Provide the (x, y) coordinate of the cell's center where the given text is located.  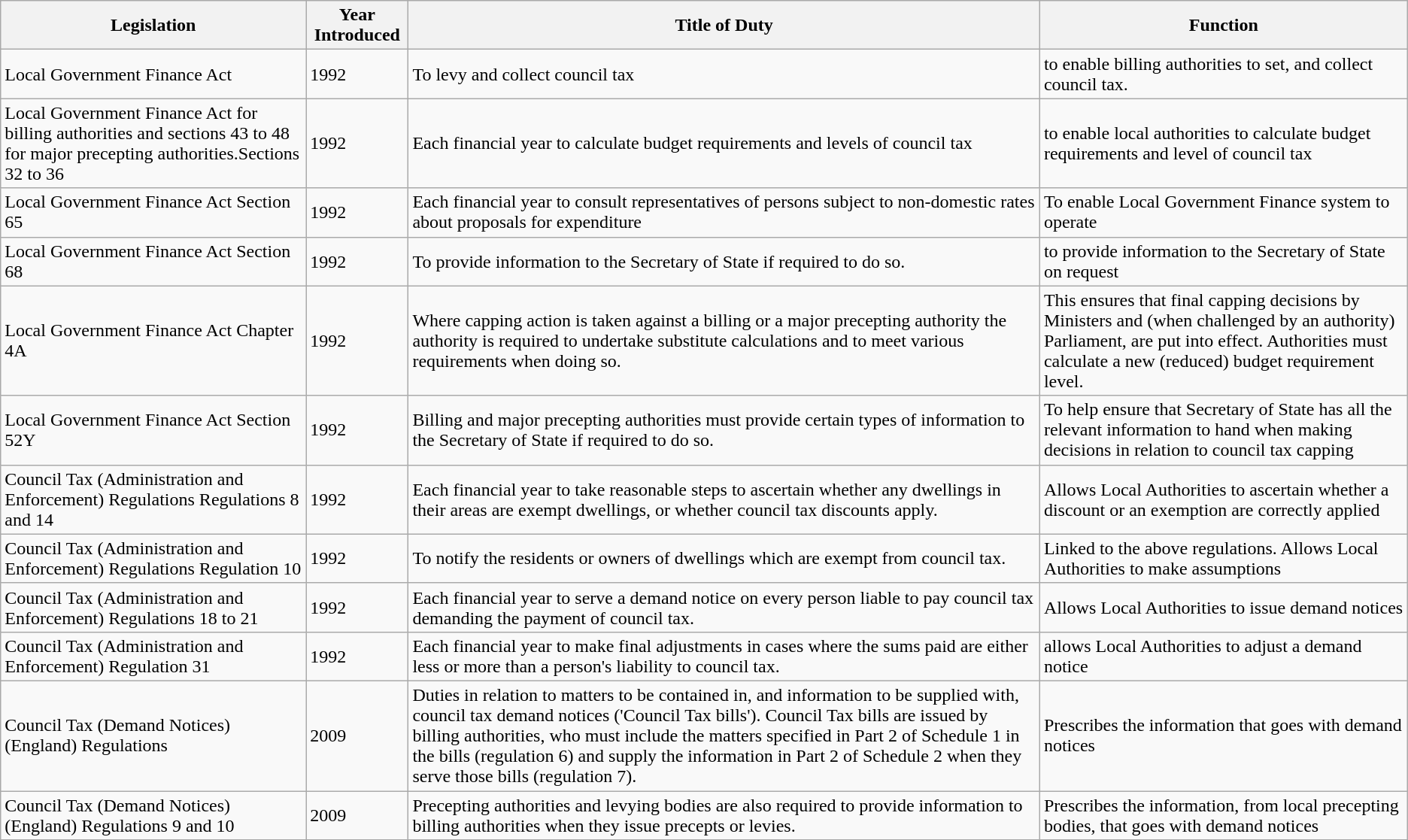
Council Tax (Demand Notices) (England) Regulations 9 and 10 (153, 815)
To help ensure that Secretary of State has all the relevant information to hand when making decisions in relation to council tax capping (1223, 430)
Local Government Finance Act for billing authorities and sections 43 to 48 for major precepting authorities.Sections 32 to 36 (153, 143)
Council Tax (Administration and Enforcement) Regulations Regulations 8 and 14 (153, 499)
Billing and major precepting authorities must provide certain types of information to the Secretary of State if required to do so. (724, 430)
Council Tax (Demand Notices) (England) Regulations (153, 735)
Council Tax (Administration and Enforcement) Regulations 18 to 21 (153, 608)
Local Government Finance Act Chapter 4A (153, 341)
To levy and collect council tax (724, 74)
Linked to the above regulations. Allows Local Authorities to make assumptions (1223, 558)
Each financial year to consult representatives of persons subject to non-domestic rates about proposals for expenditure (724, 212)
Local Government Finance Act Section 68 (153, 262)
Legislation (153, 26)
Local Government Finance Act (153, 74)
Council Tax (Administration and Enforcement) Regulations Regulation 10 (153, 558)
To provide information to the Secretary of State if required to do so. (724, 262)
Local Government Finance Act Section 52Y (153, 430)
Each financial year to serve a demand notice on every person liable to pay council tax demanding the payment of council tax. (724, 608)
Allows Local Authorities to issue demand notices (1223, 608)
Prescribes the information that goes with demand notices (1223, 735)
Prescribes the information, from local precepting bodies, that goes with demand notices (1223, 815)
Allows Local Authorities to ascertain whether a discount or an exemption are correctly applied (1223, 499)
to enable local authorities to calculate budget requirements and level of council tax (1223, 143)
to enable billing authorities to set, and collect council tax. (1223, 74)
Each financial year to make final adjustments in cases where the sums paid are either less or more than a person's liability to council tax. (724, 656)
allows Local Authorities to adjust a demand notice (1223, 656)
Local Government Finance Act Section 65 (153, 212)
To enable Local Government Finance system to operate (1223, 212)
Each financial year to calculate budget requirements and levels of council tax (724, 143)
Precepting authorities and levying bodies are also required to provide information to billing authorities when they issue precepts or levies. (724, 815)
Year Introduced (357, 26)
To notify the residents or owners of dwellings which are exempt from council tax. (724, 558)
Function (1223, 26)
Title of Duty (724, 26)
Council Tax (Administration and Enforcement) Regulation 31 (153, 656)
to provide information to the Secretary of State on request (1223, 262)
